Locate the cell with the specified text and output its (X, Y) center coordinate. 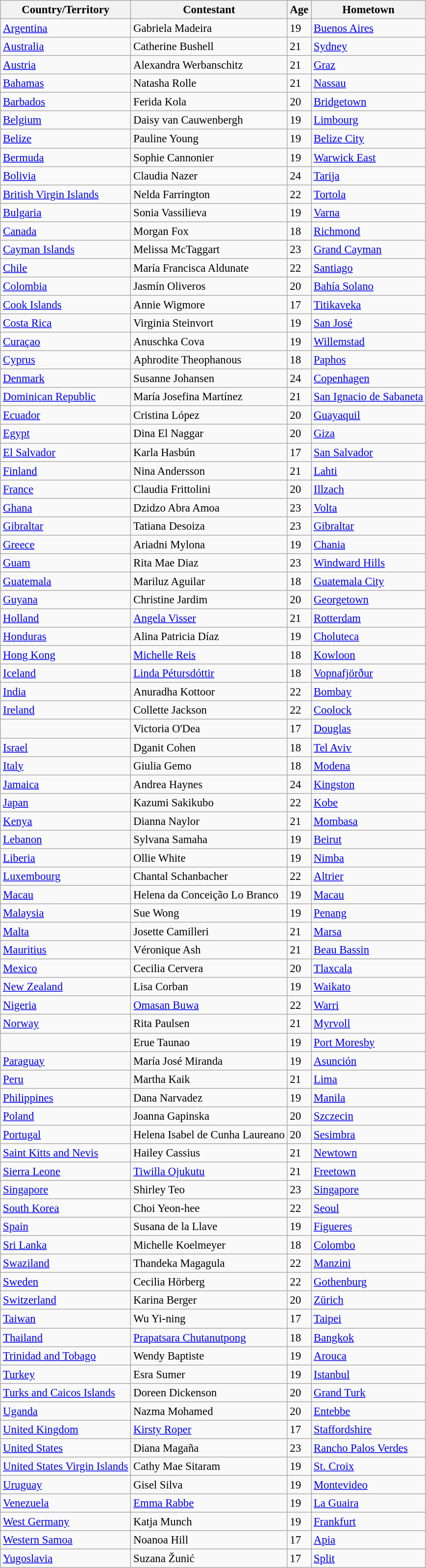
Volta (369, 508)
Port Moresby (369, 1042)
Ollie White (209, 858)
Mombasa (369, 821)
Claudia Frittolini (209, 489)
Bridgetown (369, 102)
Natasha Rolle (209, 83)
La Guaira (369, 1503)
Sesimbra (369, 1134)
Giulia Gemo (209, 766)
Thandeka Magagula (209, 1263)
Nigeria (66, 1005)
Hailey Cassius (209, 1153)
Bermuda (66, 157)
Susanne Johansen (209, 379)
Lahti (369, 471)
Varna (369, 212)
María José Miranda (209, 1061)
Grand Cayman (369, 250)
Katja Munch (209, 1522)
Cyprus (66, 360)
El Salvador (66, 452)
Colombo (369, 1245)
San José (369, 323)
Copenhagen (369, 379)
Diana Magaña (209, 1448)
Ireland (66, 711)
Marsa (369, 932)
Sydney (369, 47)
Dganit Cohen (209, 747)
Bangkok (369, 1337)
British Virgin Islands (66, 194)
Ariadni Mylona (209, 544)
Mexico (66, 969)
Waikato (369, 987)
Freetown (369, 1171)
Wendy Baptiste (209, 1356)
Tiwilla Ojukutu (209, 1171)
Ghana (66, 508)
Buenos Aires (369, 28)
Kingston (369, 784)
Sylvana Samaha (209, 840)
Tatiana Desoiza (209, 526)
Honduras (66, 637)
Yugoslavia (66, 1559)
Rancho Palos Verdes (369, 1448)
Denmark (66, 379)
María Josefina Martínez (209, 397)
Martha Kaik (209, 1079)
Kirsty Roper (209, 1430)
Anuschka Cova (209, 342)
Zürich (369, 1300)
Beirut (369, 840)
Doreen Dickenson (209, 1392)
Split (369, 1559)
Switzerland (66, 1300)
Gisel Silva (209, 1485)
Malta (66, 932)
Guam (66, 563)
Manila (369, 1098)
Luxembourg (66, 876)
Taiwan (66, 1319)
Malaysia (66, 913)
Andrea Haynes (209, 784)
Esra Sumer (209, 1374)
Cook Islands (66, 305)
Finland (66, 471)
Ecuador (66, 415)
Thailand (66, 1337)
Cayman Islands (66, 250)
United Kingdom (66, 1430)
Titikaveka (369, 305)
Sierra Leone (66, 1171)
Lima (369, 1079)
Rita Paulsen (209, 1024)
Grand Turk (369, 1392)
Kenya (66, 821)
Wu Yi-ning (209, 1319)
Prapatsara Chutanutpong (209, 1337)
Cecilia Cervera (209, 969)
St. Croix (369, 1466)
Uruguay (66, 1485)
Mariluz Aguilar (209, 581)
Suzana Žunić (209, 1559)
Noanoa Hill (209, 1540)
Istanbul (369, 1374)
Peru (66, 1079)
Joanna Gapinska (209, 1116)
New Zealand (66, 987)
Graz (369, 65)
Annie Wigmore (209, 305)
Jamaica (66, 784)
Asunción (369, 1061)
Catherine Bushell (209, 47)
Alina Patricia Díaz (209, 637)
Egypt (66, 434)
Dzidzo Abra Amoa (209, 508)
Trinidad and Tobago (66, 1356)
Daisy van Cauwenbergh (209, 120)
Tortola (369, 194)
Costa Rica (66, 323)
Bombay (369, 692)
Karla Hasbún (209, 452)
Victoria O'Dea (209, 729)
Collette Jackson (209, 711)
Iceland (66, 673)
Japan (66, 802)
Szczecin (369, 1116)
Josette Camilleri (209, 932)
Kazumi Sakikubo (209, 802)
Cathy Mae Sitaram (209, 1466)
Ferida Kola (209, 102)
Karina Berger (209, 1300)
Uganda (66, 1411)
Michelle Reis (209, 655)
Belgium (66, 120)
Mauritius (66, 950)
Kobe (369, 802)
Pauline Young (209, 139)
Swaziland (66, 1263)
Choi Yeon-hee (209, 1208)
Gothenburg (369, 1282)
Dianna Naylor (209, 821)
Anuradha Kottoor (209, 692)
Tlaxcala (369, 969)
Arouca (369, 1356)
Nassau (369, 83)
Emma Rabbe (209, 1503)
Helena da Conceição Lo Branco (209, 895)
Giza (369, 434)
Santiago (369, 268)
Israel (66, 747)
Nina Andersson (209, 471)
India (66, 692)
Penang (369, 913)
Chantal Schanbacher (209, 876)
Dominican Republic (66, 397)
Lebanon (66, 840)
Nelda Farrington (209, 194)
United States (66, 1448)
Sweden (66, 1282)
Guyana (66, 600)
Taipei (369, 1319)
Vopnafjörður (369, 673)
Liberia (66, 858)
Christine Jardim (209, 600)
Linda Pétursdóttir (209, 673)
Kowloon (369, 655)
Newtown (369, 1153)
Paraguay (66, 1061)
Choluteca (369, 637)
Chile (66, 268)
Willemstad (369, 342)
Coolock (369, 711)
Nimba (369, 858)
Gabriela Madeira (209, 28)
Curaçao (66, 342)
Sonia Vassilieva (209, 212)
Canada (66, 231)
Belize City (369, 139)
Erue Taunao (209, 1042)
Montevideo (369, 1485)
Hometown (369, 10)
France (66, 489)
Chania (369, 544)
Poland (66, 1116)
Austria (66, 65)
Australia (66, 47)
Helena Isabel de Cunha Laureano (209, 1134)
Richmond (369, 231)
United States Virgin Islands (66, 1466)
Staffordshire (369, 1430)
Figueres (369, 1227)
Windward Hills (369, 563)
Myrvoll (369, 1024)
South Korea (66, 1208)
Alexandra Werbanschitz (209, 65)
Melissa McTaggart (209, 250)
Italy (66, 766)
Holland (66, 618)
San Ignacio de Sabaneta (369, 397)
Claudia Nazer (209, 176)
Susana de la Llave (209, 1227)
Beau Bassin (369, 950)
Omasan Buwa (209, 1005)
Modena (369, 766)
Contestant (209, 10)
Cristina López (209, 415)
Belize (66, 139)
Dana Narvadez (209, 1098)
Western Samoa (66, 1540)
Greece (66, 544)
Manzini (369, 1263)
Argentina (66, 28)
Sri Lanka (66, 1245)
Lisa Corban (209, 987)
Frankfurt (369, 1522)
Aphrodite Theophanous (209, 360)
San Salvador (369, 452)
Philippines (66, 1098)
Bulgaria (66, 212)
Norway (66, 1024)
Guatemala City (369, 581)
Douglas (369, 729)
Age (299, 10)
Sophie Cannonier (209, 157)
Warwick East (369, 157)
Georgetown (369, 600)
Dina El Naggar (209, 434)
Bahamas (66, 83)
Bolivia (66, 176)
Hong Kong (66, 655)
Bahía Solano (369, 286)
Spain (66, 1227)
Warri (369, 1005)
Nazma Mohamed (209, 1411)
Apia (369, 1540)
Paphos (369, 360)
Véronique Ash (209, 950)
Jasmín Oliveros (209, 286)
Rita Mae Diaz (209, 563)
Angela Visser (209, 618)
Seoul (369, 1208)
Guayaquil (369, 415)
Colombia (66, 286)
Portugal (66, 1134)
Altrier (369, 876)
Illzach (369, 489)
Tel Aviv (369, 747)
Michelle Koelmeyer (209, 1245)
María Francisca Aldunate (209, 268)
Country/Territory (66, 10)
Barbados (66, 102)
Saint Kitts and Nevis (66, 1153)
West Germany (66, 1522)
Turkey (66, 1374)
Tarija (369, 176)
Entebbe (369, 1411)
Limbourg (369, 120)
Sue Wong (209, 913)
Venezuela (66, 1503)
Shirley Teo (209, 1190)
Guatemala (66, 581)
Virginia Steinvort (209, 323)
Morgan Fox (209, 231)
Rotterdam (369, 618)
Turks and Caicos Islands (66, 1392)
Cecilia Hörberg (209, 1282)
